For the text-containing cell, return its midpoint in [x, y] coordinate format. 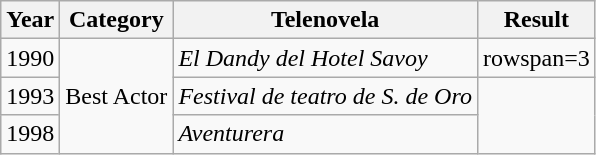
Year [30, 20]
1990 [30, 58]
1993 [30, 96]
El Dandy del Hotel Savoy [326, 58]
1998 [30, 134]
Festival de teatro de S. de Oro [326, 96]
Telenovela [326, 20]
Best Actor [116, 96]
Result [536, 20]
Category [116, 20]
rowspan=3 [536, 58]
Aventurera [326, 134]
